Capture the cell that displays the provided text and extract its (X, Y) central coordinate. 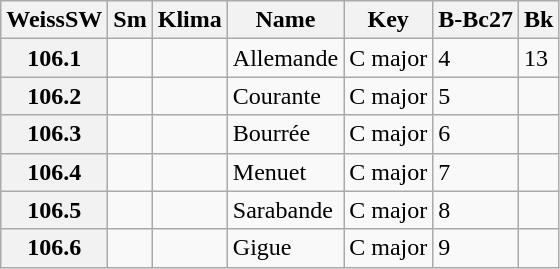
106.5 (54, 210)
WeissSW (54, 20)
6 (476, 134)
B-Bc27 (476, 20)
Bourrée (285, 134)
Bk (538, 20)
Key (388, 20)
106.6 (54, 248)
106.2 (54, 96)
Sm (130, 20)
7 (476, 172)
9 (476, 248)
Sarabande (285, 210)
Allemande (285, 58)
13 (538, 58)
Menuet (285, 172)
5 (476, 96)
106.1 (54, 58)
Courante (285, 96)
Gigue (285, 248)
106.3 (54, 134)
4 (476, 58)
106.4 (54, 172)
Klima (190, 20)
8 (476, 210)
Name (285, 20)
